Extract the (x, y) coordinate from the center of the cell holding the provided text.  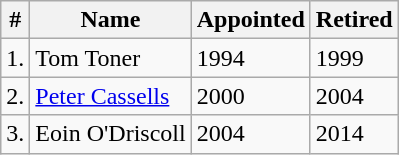
1999 (354, 58)
Tom Toner (110, 58)
Appointed (250, 20)
1. (16, 58)
3. (16, 134)
2. (16, 96)
Retired (354, 20)
Peter Cassells (110, 96)
2000 (250, 96)
2014 (354, 134)
Name (110, 20)
1994 (250, 58)
Eoin O'Driscoll (110, 134)
# (16, 20)
